Return the [X, Y] coordinate for the center point of the cell that contains the specified text.  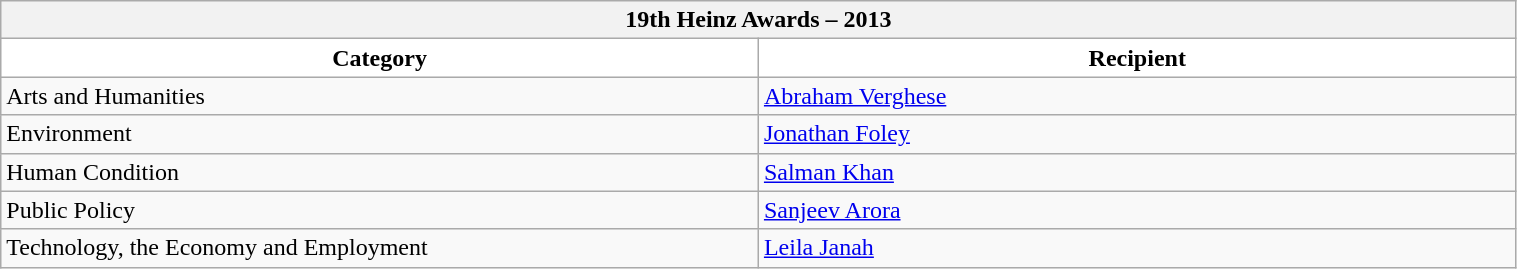
Sanjeev Arora [1137, 210]
Public Policy [380, 210]
Recipient [1137, 58]
Environment [380, 134]
19th Heinz Awards – 2013 [758, 20]
Category [380, 58]
Human Condition [380, 172]
Jonathan Foley [1137, 134]
Technology, the Economy and Employment [380, 248]
Arts and Humanities [380, 96]
Salman Khan [1137, 172]
Leila Janah [1137, 248]
Abraham Verghese [1137, 96]
